From the cell containing the given text, extract its center point as [x, y] coordinate. 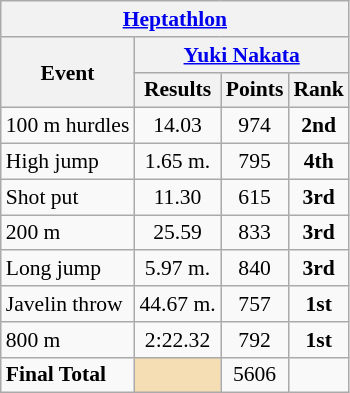
974 [255, 126]
Final Total [68, 375]
4th [318, 162]
Shot put [68, 197]
Points [255, 90]
200 m [68, 233]
2:22.32 [177, 340]
800 m [68, 340]
Javelin throw [68, 304]
High jump [68, 162]
Heptathlon [175, 19]
5.97 m. [177, 269]
Results [177, 90]
11.30 [177, 197]
Rank [318, 90]
100 m hurdles [68, 126]
2nd [318, 126]
615 [255, 197]
Event [68, 72]
44.67 m. [177, 304]
792 [255, 340]
14.03 [177, 126]
Yuki Nakata [242, 55]
795 [255, 162]
5606 [255, 375]
840 [255, 269]
833 [255, 233]
25.59 [177, 233]
757 [255, 304]
1.65 m. [177, 162]
Long jump [68, 269]
